For the text-containing cell, return its midpoint in [X, Y] coordinate format. 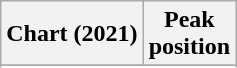
Peakposition [189, 34]
Chart (2021) [72, 34]
